Identify which cell holds the provided text, then report its [X, Y] central coordinate. 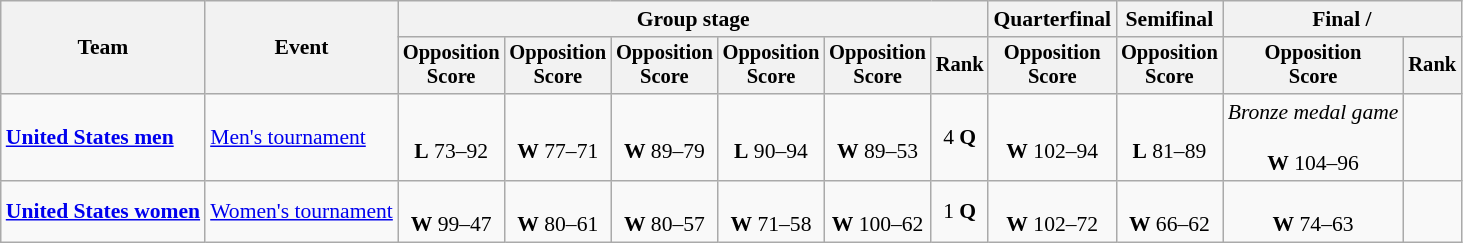
W 80–57 [664, 212]
Final / [1342, 19]
W 89–53 [878, 138]
4 Q [960, 138]
W 100–62 [878, 212]
W 80–61 [558, 212]
Group stage [694, 19]
Bronze medal gameW 104–96 [1314, 138]
Quarterfinal [1052, 19]
Event [302, 48]
W 66–62 [1170, 212]
W 77–71 [558, 138]
W 102–72 [1052, 212]
L 73–92 [452, 138]
L 81–89 [1170, 138]
W 74–63 [1314, 212]
W 89–79 [664, 138]
United States women [103, 212]
W 71–58 [772, 212]
United States men [103, 138]
Team [103, 48]
Men's tournament [302, 138]
W 99–47 [452, 212]
W 102–94 [1052, 138]
L 90–94 [772, 138]
Semifinal [1170, 19]
Women's tournament [302, 212]
1 Q [960, 212]
